Return (x, y) of the center of cell containing provided text 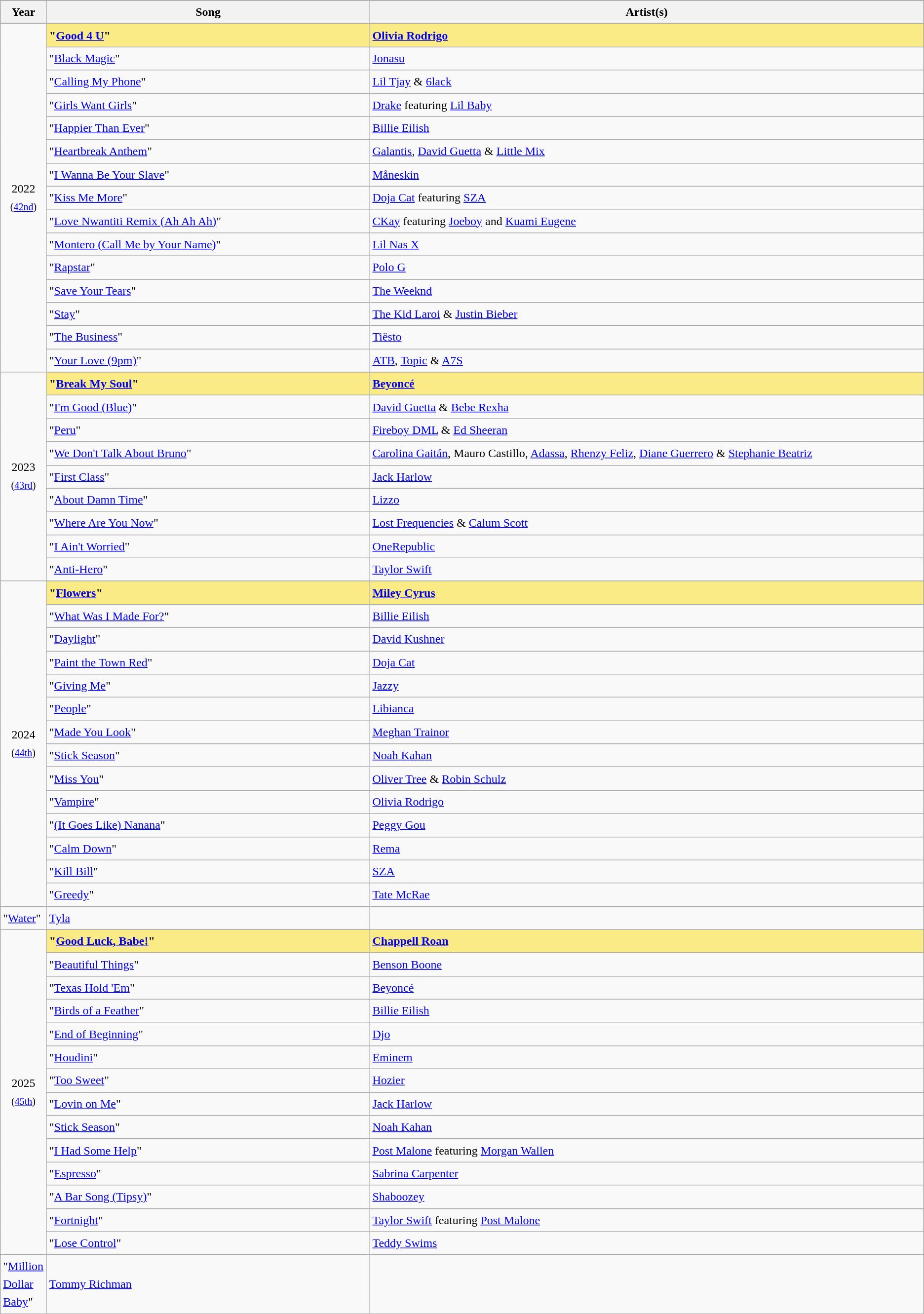
"End of Beginning" (208, 1035)
"Million Dollar Baby" (24, 1284)
"Lovin on Me" (208, 1104)
Year (24, 12)
"What Was I Made For?" (208, 616)
Chappell Roan (647, 941)
"Flowers" (208, 592)
"Rapstar" (208, 268)
Artist(s) (647, 12)
"Girls Want Girls" (208, 105)
Lost Frequencies & Calum Scott (647, 523)
Tommy Richman (208, 1284)
Doja Cat (647, 662)
Jonasu (647, 58)
"Giving Me" (208, 686)
"About Damn Time" (208, 500)
Post Malone featuring Morgan Wallen (647, 1150)
2024 (44th) (24, 743)
The Kid Laroi & Justin Bieber (647, 314)
Teddy Swims (647, 1243)
"Birds of a Feather" (208, 1011)
David Kushner (647, 639)
2025 (45th) (24, 1092)
"Stay" (208, 314)
"People" (208, 709)
"Beautiful Things" (208, 965)
"Good Luck, Babe!" (208, 941)
Peggy Gou (647, 825)
"First Class" (208, 477)
"Greedy" (208, 894)
Libianca (647, 709)
Rema (647, 848)
"Where Are You Now" (208, 523)
Taylor Swift (647, 570)
"Made You Look" (208, 733)
"Black Magic" (208, 58)
"I'm Good (Blue)" (208, 407)
Sabrina Carpenter (647, 1174)
"We Don't Talk About Bruno" (208, 453)
"Houdini" (208, 1057)
Song (208, 12)
Doja Cat featuring SZA (647, 197)
"Your Love (9pm)" (208, 360)
Carolina Gaitán, Mauro Castillo, Adassa, Rhenzy Feliz, Diane Guerrero & Stephanie Beatriz (647, 453)
Djo (647, 1035)
"Happier Than Ever" (208, 128)
Eminem (647, 1057)
"(It Goes Like) Nanana" (208, 825)
Meghan Trainor (647, 733)
Lil Tjay & 6lack (647, 82)
Måneskin (647, 175)
"Miss You" (208, 779)
"I Ain't Worried" (208, 546)
"Calm Down" (208, 848)
Lizzo (647, 500)
"Vampire" (208, 802)
CKay featuring Joeboy and Kuami Eugene (647, 221)
"Paint the Town Red" (208, 662)
Jazzy (647, 686)
Tate McRae (647, 894)
"Heartbreak Anthem" (208, 151)
"Peru" (208, 430)
"Too Sweet" (208, 1081)
Galantis, David Guetta & Little Mix (647, 151)
"Good 4 U" (208, 36)
"Save Your Tears" (208, 291)
"I Wanna Be Your Slave" (208, 175)
"A Bar Song (Tipsy)" (208, 1197)
Taylor Swift featuring Post Malone (647, 1220)
"Montero (Call Me by Your Name)" (208, 244)
David Guetta & Bebe Rexha (647, 407)
"Espresso" (208, 1174)
2022 (42nd) (24, 198)
"Texas Hold 'Em" (208, 987)
2023 (43rd) (24, 477)
"Love Nwantiti Remix (Ah Ah Ah)" (208, 221)
The Weeknd (647, 291)
ATB, Topic & A7S (647, 360)
Shaboozey (647, 1197)
"Kill Bill" (208, 872)
"Break My Soul" (208, 384)
"I Had Some Help" (208, 1150)
Tyla (208, 918)
"Lose Control" (208, 1243)
"The Business" (208, 338)
Fireboy DML & Ed Sheeran (647, 430)
SZA (647, 872)
"Kiss Me More" (208, 197)
Tiësto (647, 338)
Drake featuring Lil Baby (647, 105)
"Water" (24, 918)
Miley Cyrus (647, 592)
Hozier (647, 1081)
"Fortnight" (208, 1220)
"Daylight" (208, 639)
"Anti-Hero" (208, 570)
Lil Nas X (647, 244)
OneRepublic (647, 546)
Oliver Tree & Robin Schulz (647, 779)
Polo G (647, 268)
"Calling My Phone" (208, 82)
Benson Boone (647, 965)
